From the cell containing the given text, extract its center point as (x, y) coordinate. 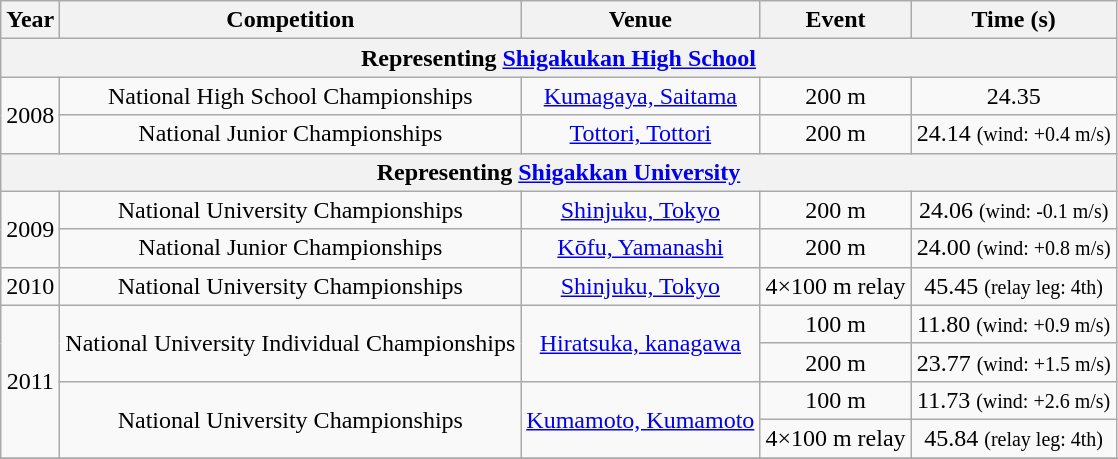
National University Individual Championships (290, 343)
24.00 (wind: +0.8 m/s) (1014, 248)
Year (30, 20)
Hiratsuka, kanagawa (640, 343)
Kumamoto, Kumamoto (640, 419)
National High School Championships (290, 96)
Representing Shigakukan High School (558, 58)
2010 (30, 286)
Time (s) (1014, 20)
2008 (30, 115)
Kumagaya, Saitama (640, 96)
Event (836, 20)
Kōfu, Yamanashi (640, 248)
24.35 (1014, 96)
24.14 (wind: +0.4 m/s) (1014, 134)
45.84 (relay leg: 4th) (1014, 438)
2011 (30, 381)
Venue (640, 20)
23.77 (wind: +1.5 m/s) (1014, 362)
Representing Shigakkan University (558, 172)
45.45 (relay leg: 4th) (1014, 286)
11.73 (wind: +2.6 m/s) (1014, 400)
11.80 (wind: +0.9 m/s) (1014, 324)
Tottori, Tottori (640, 134)
2009 (30, 229)
24.06 (wind: -0.1 m/s) (1014, 210)
Competition (290, 20)
